Find where the given text appears and provide that cell's center as [X, Y] coordinate. 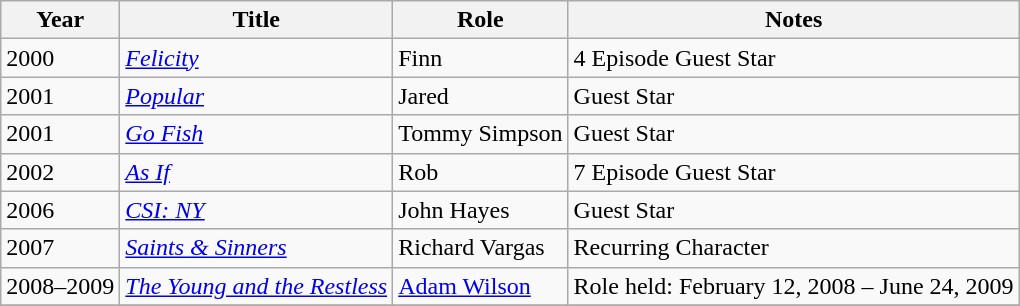
As If [256, 172]
Year [60, 20]
CSI: NY [256, 210]
The Young and the Restless [256, 286]
4 Episode Guest Star [794, 58]
2002 [60, 172]
2006 [60, 210]
7 Episode Guest Star [794, 172]
Saints & Sinners [256, 248]
Notes [794, 20]
2008–2009 [60, 286]
Finn [480, 58]
Richard Vargas [480, 248]
Rob [480, 172]
John Hayes [480, 210]
Role [480, 20]
Go Fish [256, 134]
Title [256, 20]
Role held: February 12, 2008 – June 24, 2009 [794, 286]
Jared [480, 96]
Recurring Character [794, 248]
2007 [60, 248]
2000 [60, 58]
Tommy Simpson [480, 134]
Popular [256, 96]
Felicity [256, 58]
Adam Wilson [480, 286]
